Determine the [x, y] coordinate at the center of the cell enclosing the given text.  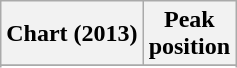
Peakposition [189, 34]
Chart (2013) [72, 34]
